Scan for the cell matching the given text and deliver its [X, Y] coordinate at center. 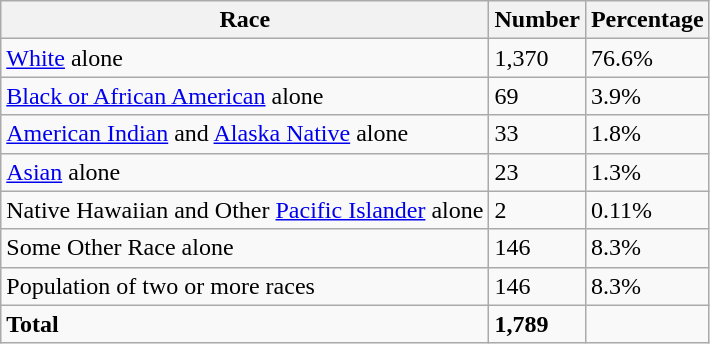
23 [537, 172]
0.11% [647, 210]
Asian alone [245, 172]
1.8% [647, 134]
Number [537, 20]
1.3% [647, 172]
1,370 [537, 58]
3.9% [647, 96]
Total [245, 324]
Native Hawaiian and Other Pacific Islander alone [245, 210]
69 [537, 96]
76.6% [647, 58]
American Indian and Alaska Native alone [245, 134]
33 [537, 134]
Some Other Race alone [245, 248]
2 [537, 210]
1,789 [537, 324]
Percentage [647, 20]
Race [245, 20]
Black or African American alone [245, 96]
Population of two or more races [245, 286]
White alone [245, 58]
